Pinpoint the cell where the given text exists, returning its (X, Y) midpoint coordinate. 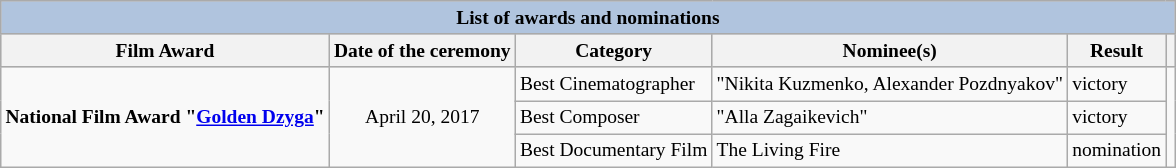
Category (614, 50)
List of awards and nominations (588, 18)
April 20, 2017 (422, 117)
Best Composer (614, 118)
Best Cinematographer (614, 84)
"Nikita Kuzmenko, Alexander Pozdnyakov" (890, 84)
Nominee(s) (890, 50)
"Alla Zagaikevich" (890, 118)
Date of the ceremony (422, 50)
nomination (1117, 150)
Film Award (166, 50)
National Film Award "Golden Dzyga" (166, 117)
The Living Fire (890, 150)
Best Documentary Film (614, 150)
Result (1117, 50)
